Scan for the cell matching the given text and deliver its [x, y] coordinate at center. 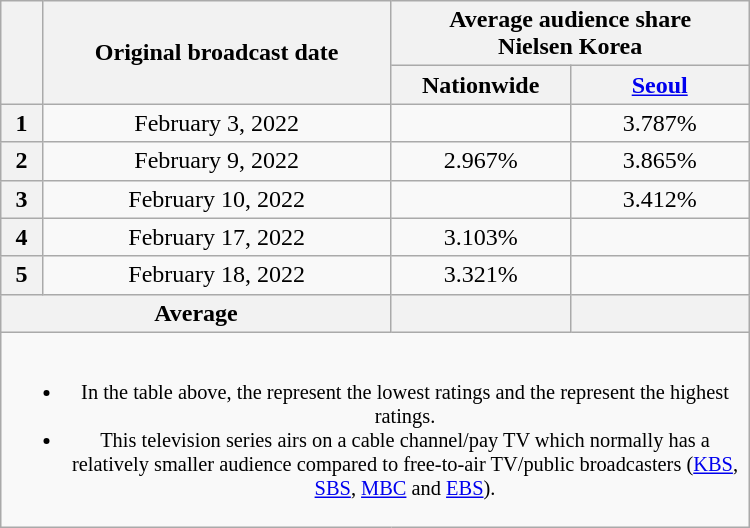
Nationwide [480, 85]
1 [22, 123]
February 9, 2022 [216, 161]
3.321% [480, 275]
5 [22, 275]
3.412% [660, 199]
2.967% [480, 161]
4 [22, 237]
3.865% [660, 161]
3 [22, 199]
3.787% [660, 123]
Original broadcast date [216, 52]
February 17, 2022 [216, 237]
February 3, 2022 [216, 123]
February 18, 2022 [216, 275]
Average audience shareNielsen Korea [570, 34]
3.103% [480, 237]
February 10, 2022 [216, 199]
2 [22, 161]
Average [196, 313]
Seoul [660, 85]
